Scan for the cell matching the given text and deliver its [x, y] coordinate at center. 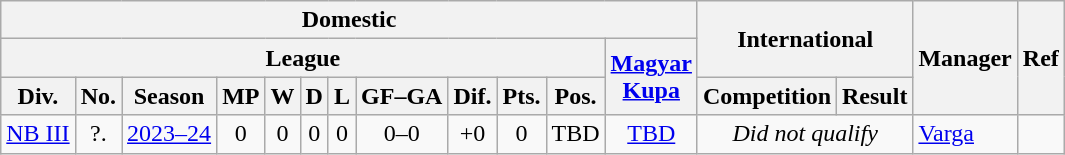
+0 [472, 134]
Varga [965, 134]
Pos. [576, 96]
Pts. [522, 96]
International [804, 39]
Domestic [350, 20]
W [282, 96]
Dif. [472, 96]
Season [170, 96]
D [314, 96]
Ref [1040, 58]
MagyarKupa [651, 77]
0–0 [402, 134]
NB III [38, 134]
Result [875, 96]
Did not qualify [804, 134]
GF–GA [402, 96]
League [303, 58]
L [342, 96]
?. [98, 134]
Manager [965, 58]
2023–24 [170, 134]
Competition [766, 96]
MP [241, 96]
Div. [38, 96]
No. [98, 96]
